Provide the [x, y] coordinate of the cell's center where the given text is located.  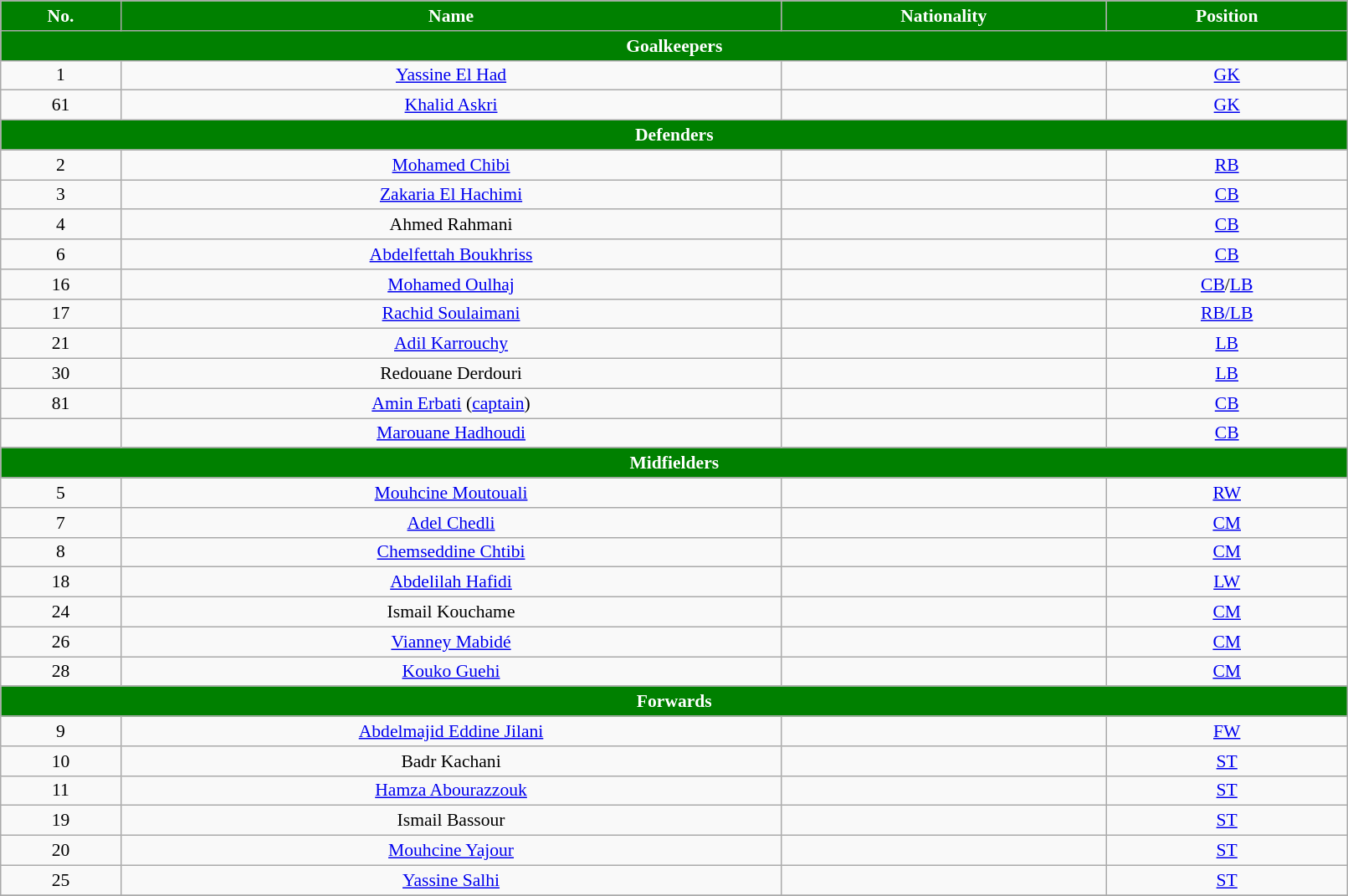
RB/LB [1227, 314]
Defenders [674, 136]
Kouko Guehi [451, 672]
Khalid Askri [451, 105]
Adil Karrouchy [451, 344]
Yassine Salhi [451, 880]
Rachid Soulaimani [451, 314]
Zakaria El Hachimi [451, 195]
1 [60, 75]
Forwards [674, 702]
Mohamed Chibi [451, 165]
Midfielders [674, 463]
8 [60, 552]
CB/LB [1227, 284]
25 [60, 880]
10 [60, 761]
Ismail Kouchame [451, 612]
19 [60, 821]
24 [60, 612]
Adel Chedli [451, 523]
FW [1227, 731]
11 [60, 791]
RW [1227, 493]
20 [60, 851]
Nationality [944, 16]
Goalkeepers [674, 46]
Amin Erbati (captain) [451, 403]
4 [60, 225]
6 [60, 254]
Chemseddine Chtibi [451, 552]
Ahmed Rahmani [451, 225]
7 [60, 523]
30 [60, 374]
81 [60, 403]
18 [60, 582]
Badr Kachani [451, 761]
2 [60, 165]
Mohamed Oulhaj [451, 284]
3 [60, 195]
5 [60, 493]
Abdelfettah Boukhriss [451, 254]
Abdelmajid Eddine Jilani [451, 731]
No. [60, 16]
Yassine El Had [451, 75]
28 [60, 672]
Marouane Hadhoudi [451, 433]
Redouane Derdouri [451, 374]
Mouhcine Yajour [451, 851]
16 [60, 284]
Abdelilah Hafidi [451, 582]
Ismail Bassour [451, 821]
Position [1227, 16]
9 [60, 731]
26 [60, 642]
Vianney Mabidé [451, 642]
LW [1227, 582]
61 [60, 105]
17 [60, 314]
Hamza Abourazzouk [451, 791]
Mouhcine Moutouali [451, 493]
RB [1227, 165]
Name [451, 16]
21 [60, 344]
